Capture the cell that displays the provided text and extract its (X, Y) central coordinate. 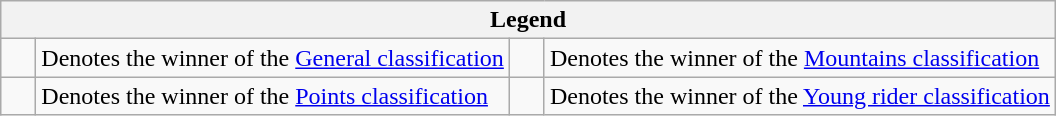
Denotes the winner of the Young rider classification (800, 96)
Legend (528, 20)
Denotes the winner of the Points classification (273, 96)
Denotes the winner of the General classification (273, 58)
Denotes the winner of the Mountains classification (800, 58)
